Return (X, Y) of the center of cell containing provided text 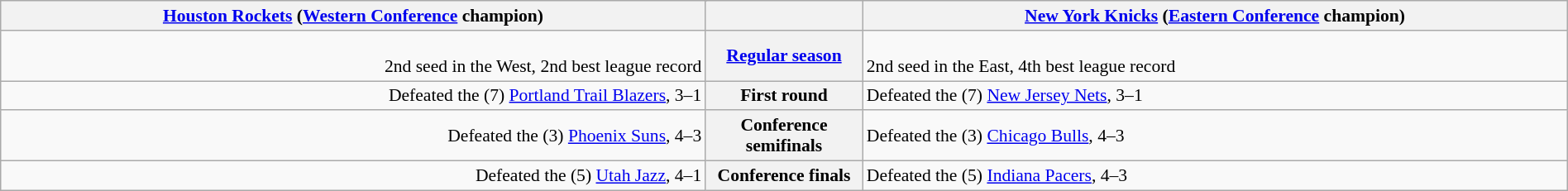
Defeated the (5) Indiana Pacers, 4–3 (1216, 176)
2nd seed in the East, 4th best league record (1216, 56)
Conference finals (784, 176)
2nd seed in the West, 2nd best league record (354, 56)
Defeated the (3) Phoenix Suns, 4–3 (354, 136)
Houston Rockets (Western Conference champion) (354, 16)
Defeated the (3) Chicago Bulls, 4–3 (1216, 136)
New York Knicks (Eastern Conference champion) (1216, 16)
Defeated the (5) Utah Jazz, 4–1 (354, 176)
Defeated the (7) Portland Trail Blazers, 3–1 (354, 96)
Regular season (784, 56)
Defeated the (7) New Jersey Nets, 3–1 (1216, 96)
First round (784, 96)
Conference semifinals (784, 136)
